Return the [X, Y] coordinate for the center point of the cell that contains the specified text.  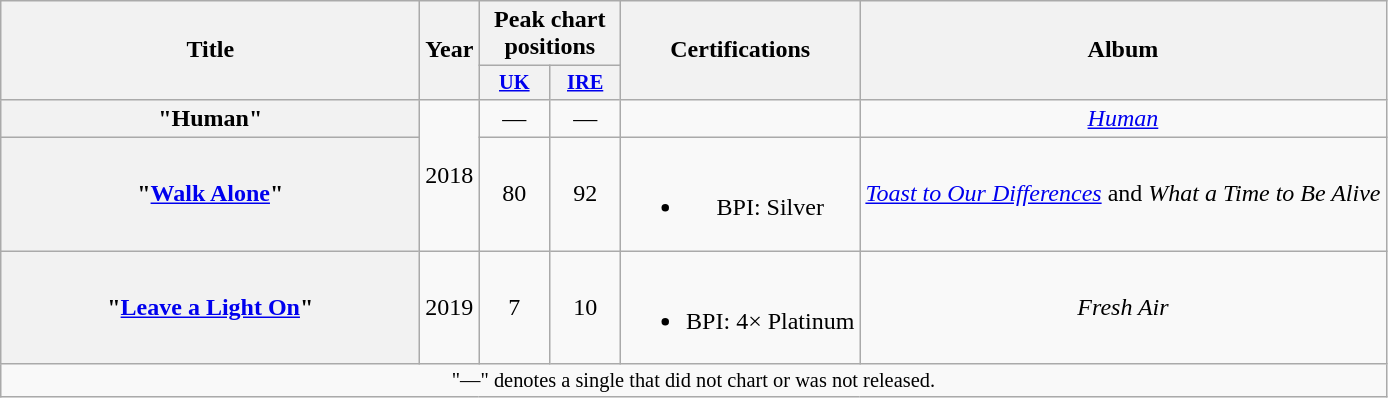
7 [514, 308]
"Walk Alone" [210, 194]
"Human" [210, 118]
Human [1123, 118]
80 [514, 194]
Year [450, 50]
Fresh Air [1123, 308]
2019 [450, 308]
"—" denotes a single that did not chart or was not released. [694, 381]
IRE [586, 83]
BPI: 4× Platinum [740, 308]
BPI: Silver [740, 194]
"Leave a Light On" [210, 308]
Peak chart positions [550, 34]
Album [1123, 50]
Toast to Our Differences and What a Time to Be Alive [1123, 194]
10 [586, 308]
UK [514, 83]
Title [210, 50]
92 [586, 194]
Certifications [740, 50]
2018 [450, 174]
